Detect which cell encompasses the target text, then output its [x, y] center coordinate. 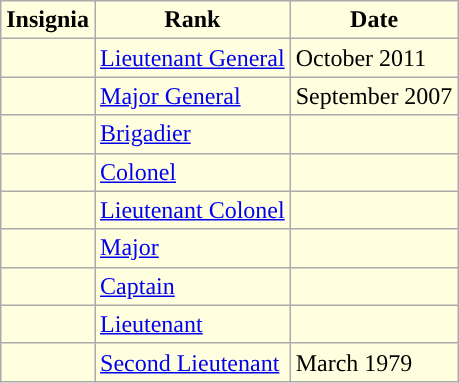
Second Lieutenant [193, 362]
Insignia [48, 20]
Major [193, 248]
September 2007 [374, 96]
Major General [193, 96]
Date [374, 20]
March 1979 [374, 362]
October 2011 [374, 58]
Captain [193, 286]
Colonel [193, 172]
Lieutenant Colonel [193, 210]
Brigadier [193, 134]
Lieutenant [193, 324]
Lieutenant General [193, 58]
Rank [193, 20]
